Return (x, y) of the center of cell containing provided text 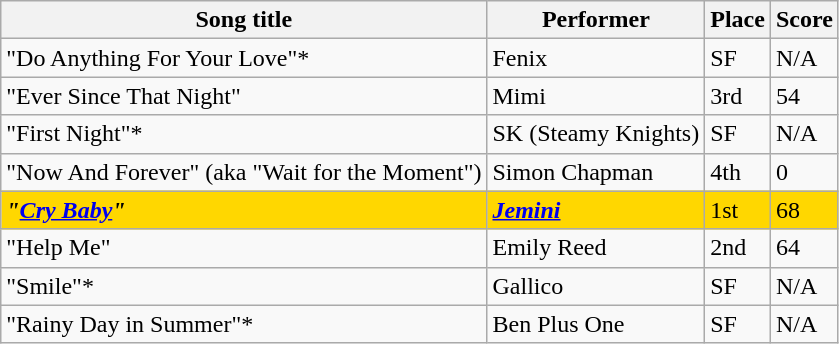
Emily Reed (596, 248)
"Help Me" (244, 248)
"Rainy Day in Summer"* (244, 324)
0 (804, 172)
Ben Plus One (596, 324)
Jemini (596, 210)
"Now And Forever" (aka "Wait for the Moment") (244, 172)
2nd (738, 248)
"Ever Since That Night" (244, 96)
1st (738, 210)
"First Night"* (244, 134)
"Smile"* (244, 286)
Gallico (596, 286)
Performer (596, 20)
Simon Chapman (596, 172)
64 (804, 248)
SK (Steamy Knights) (596, 134)
"Cry Baby" (244, 210)
Fenix (596, 58)
3rd (738, 96)
4th (738, 172)
Mimi (596, 96)
68 (804, 210)
"Do Anything For Your Love"* (244, 58)
Score (804, 20)
54 (804, 96)
Place (738, 20)
Song title (244, 20)
